Return (X, Y) of the center of cell containing provided text 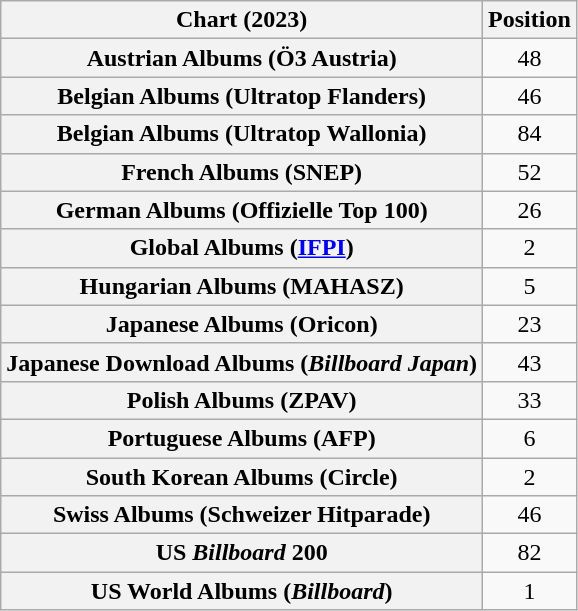
82 (530, 553)
Position (530, 20)
33 (530, 400)
43 (530, 362)
Belgian Albums (Ultratop Wallonia) (242, 134)
84 (530, 134)
48 (530, 58)
French Albums (SNEP) (242, 172)
Belgian Albums (Ultratop Flanders) (242, 96)
Hungarian Albums (MAHASZ) (242, 286)
Austrian Albums (Ö3 Austria) (242, 58)
Global Albums (IFPI) (242, 248)
52 (530, 172)
Chart (2023) (242, 20)
Swiss Albums (Schweizer Hitparade) (242, 515)
Japanese Albums (Oricon) (242, 324)
5 (530, 286)
Portuguese Albums (AFP) (242, 438)
US Billboard 200 (242, 553)
26 (530, 210)
6 (530, 438)
Japanese Download Albums (Billboard Japan) (242, 362)
Polish Albums (ZPAV) (242, 400)
German Albums (Offizielle Top 100) (242, 210)
23 (530, 324)
1 (530, 591)
US World Albums (Billboard) (242, 591)
South Korean Albums (Circle) (242, 477)
